Output the (x, y) coordinate of the center of the cell containing the given text.  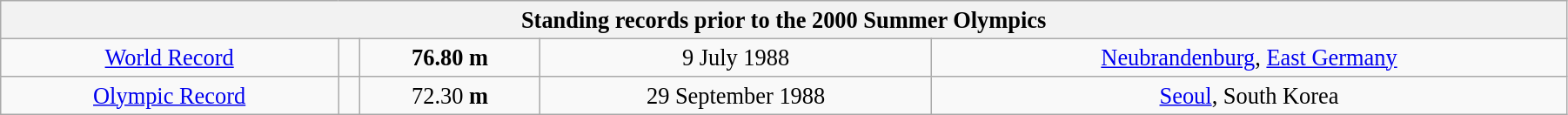
76.80 m (449, 57)
Seoul, South Korea (1250, 95)
29 September 1988 (736, 95)
Neubrandenburg, East Germany (1250, 57)
72.30 m (449, 95)
9 July 1988 (736, 57)
World Record (170, 57)
Olympic Record (170, 95)
Standing records prior to the 2000 Summer Olympics (784, 19)
